From the cell containing the given text, extract its center point as (x, y) coordinate. 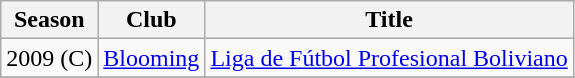
Title (389, 20)
Blooming (152, 58)
Season (50, 20)
2009 (C) (50, 58)
Liga de Fútbol Profesional Boliviano (389, 58)
Club (152, 20)
